Extract the [x, y] coordinate from the center of the cell holding the provided text.  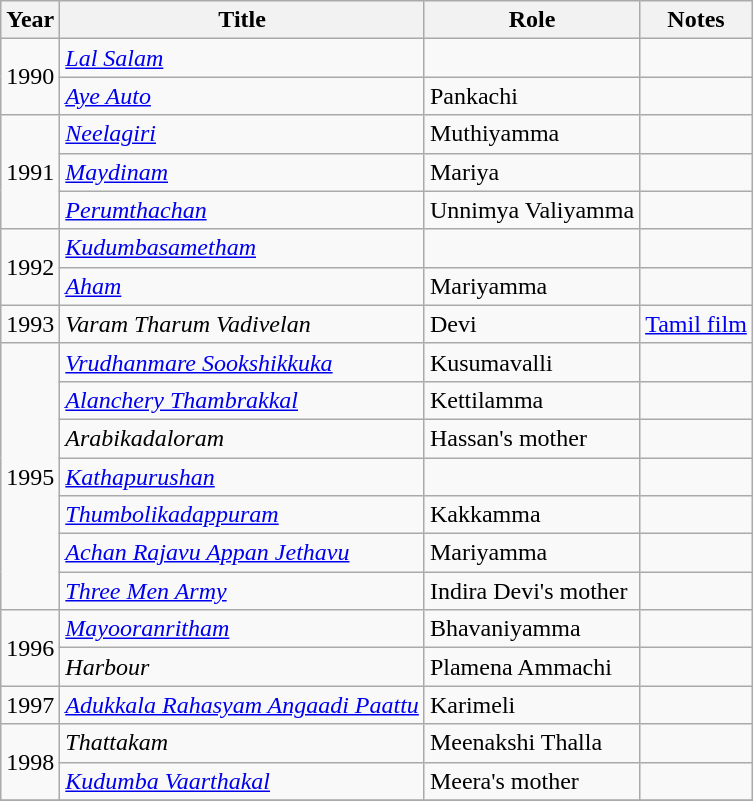
Kudumba Vaarthakal [242, 781]
Aham [242, 286]
Alanchery Thambrakkal [242, 400]
Title [242, 20]
1997 [30, 705]
Muthiyamma [532, 134]
Perumthachan [242, 210]
1990 [30, 77]
Unnimya Valiyamma [532, 210]
Thumbolikadappuram [242, 515]
Meera's mother [532, 781]
Three Men Army [242, 591]
1996 [30, 648]
Neelagiri [242, 134]
1998 [30, 762]
Aye Auto [242, 96]
Adukkala Rahasyam Angaadi Paattu [242, 705]
1991 [30, 172]
1995 [30, 476]
Devi [532, 324]
Maydinam [242, 172]
Hassan's mother [532, 438]
Meenakshi Thalla [532, 743]
1992 [30, 267]
Bhavaniyamma [532, 629]
1993 [30, 324]
Achan Rajavu Appan Jethavu [242, 553]
Mayooranritham [242, 629]
Role [532, 20]
Karimeli [532, 705]
Mariya [532, 172]
Kakkamma [532, 515]
Kathapurushan [242, 477]
Thattakam [242, 743]
Indira Devi's mother [532, 591]
Lal Salam [242, 58]
Pankachi [532, 96]
Varam Tharum Vadivelan [242, 324]
Tamil film [696, 324]
Kudumbasametham [242, 248]
Arabikadaloram [242, 438]
Kettilamma [532, 400]
Vrudhanmare Sookshikkuka [242, 362]
Kusumavalli [532, 362]
Notes [696, 20]
Year [30, 20]
Plamena Ammachi [532, 667]
Harbour [242, 667]
